Identify which cell holds the provided text, then report its [X, Y] central coordinate. 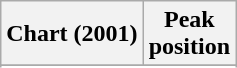
Peakposition [189, 34]
Chart (2001) [72, 34]
